Detect which cell encompasses the target text, then output its (X, Y) center coordinate. 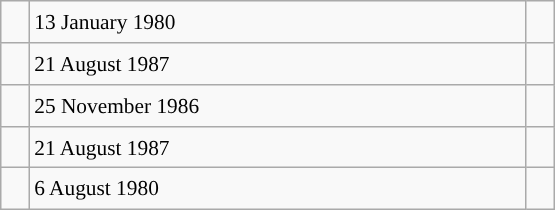
25 November 1986 (278, 105)
6 August 1980 (278, 189)
13 January 1980 (278, 22)
